Return [X, Y] of the center of cell containing provided text 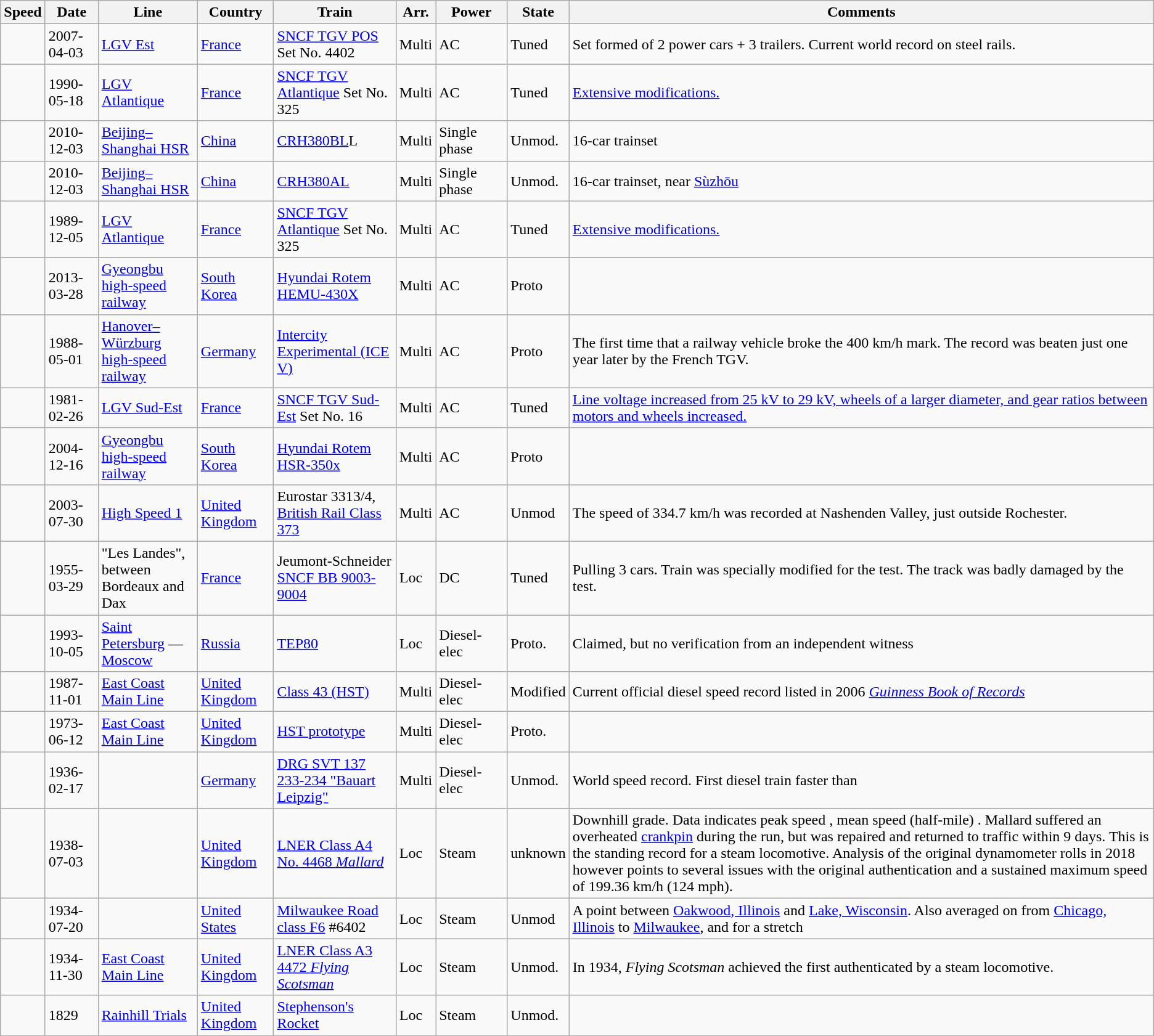
A point between Oakwood, Illinois and Lake, Wisconsin. Also averaged on from Chicago, Illinois to Milwaukee, and for a stretch [861, 918]
Hanover–Würzburg high-speed railway [148, 351]
1934-07-20 [72, 918]
1989-12-05 [72, 229]
Power [472, 12]
16-car trainset [861, 141]
Russia [235, 643]
SNCF TGV POS Set No. 4402 [335, 44]
Hyundai Rotem HEMU-430X [335, 286]
SNCF TGV Sud-Est Set No. 16 [335, 408]
World speed record. First diesel train faster than [861, 780]
LGV Est [148, 44]
Country [235, 12]
1993-10-05 [72, 643]
2007-04-03 [72, 44]
Modified [538, 691]
High Speed 1 [148, 513]
1988-05-01 [72, 351]
United States [235, 918]
2013-03-28 [72, 286]
In 1934, Flying Scotsman achieved the first authenticated by a steam locomotive. [861, 967]
Intercity Experimental (ICE V) [335, 351]
LGV Sud-Est [148, 408]
Set formed of 2 power cars + 3 trailers. Current world record on steel rails. [861, 44]
Date [72, 12]
Current official diesel speed record listed in 2006 Guinness Book of Records [861, 691]
"Les Landes", between Bordeaux and Dax [148, 578]
The first time that a railway vehicle broke the 400 km/h mark. The record was beaten just one year later by the French TGV. [861, 351]
Claimed, but no verification from an independent witness [861, 643]
1987-11-01 [72, 691]
1936-02-17 [72, 780]
CRH380AL [335, 181]
LNER Class A4 No. 4468 Mallard [335, 854]
1938-07-03 [72, 854]
Jeumont-Schneider SNCF BB 9003-9004 [335, 578]
Train [335, 12]
unknown [538, 854]
The speed of 334.7 km/h was recorded at Nashenden Valley, just outside Rochester. [861, 513]
Class 43 (HST) [335, 691]
Hyundai Rotem HSR-350x [335, 456]
Arr. [415, 12]
16-car trainset, near Sùzhōu [861, 181]
Rainhill Trials [148, 1016]
Stephenson's Rocket [335, 1016]
Line [148, 12]
Speed [23, 12]
Comments [861, 12]
1981-02-26 [72, 408]
1955-03-29 [72, 578]
DRG SVT 137 233-234 "Bauart Leipzig" [335, 780]
1990-05-18 [72, 92]
1934-11-30 [72, 967]
2003-07-30 [72, 513]
TEP80 [335, 643]
Milwaukee Road class F6 #6402 [335, 918]
Line voltage increased from 25 kV to 29 kV, wheels of a larger diameter, and gear ratios between motors and wheels increased. [861, 408]
1829 [72, 1016]
2004-12-16 [72, 456]
CRH380BLL [335, 141]
Saint Petersburg — Moscow [148, 643]
LNER Class A3 4472 Flying Scotsman [335, 967]
State [538, 12]
1973-06-12 [72, 732]
Pulling 3 cars. Train was specially modified for the test. The track was badly damaged by the test. [861, 578]
DC [472, 578]
HST prototype [335, 732]
Eurostar 3313/4, British Rail Class 373 [335, 513]
